Return [x, y] of the center of cell containing provided text 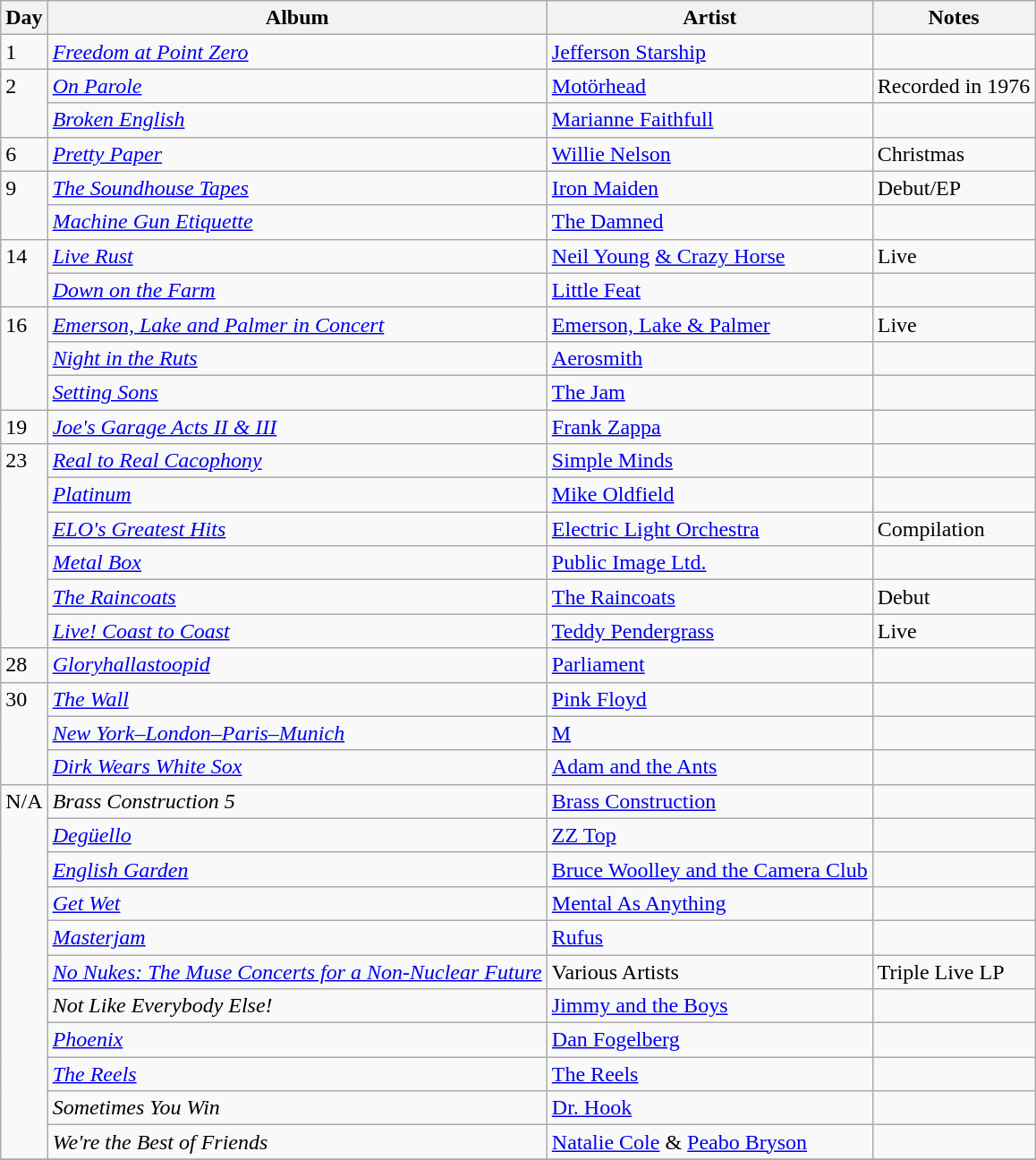
M [709, 733]
Debut/EP [954, 188]
Little Feat [709, 290]
ZZ Top [709, 835]
The Jam [709, 392]
Setting Sons [297, 392]
Christmas [954, 154]
Gloryhallastoopid [297, 665]
2 [24, 103]
Degüello [297, 835]
19 [24, 427]
On Parole [297, 86]
Debut [954, 597]
Pretty Paper [297, 154]
Mental As Anything [709, 903]
Bruce Woolley and the Camera Club [709, 869]
Machine Gun Etiquette [297, 222]
Mike Oldfield [709, 495]
Compilation [954, 529]
Brass Construction 5 [297, 801]
Freedom at Point Zero [297, 52]
N/A [24, 972]
6 [24, 154]
Get Wet [297, 903]
Real to Real Cacophony [297, 461]
Jimmy and the Boys [709, 1006]
Adam and the Ants [709, 767]
28 [24, 665]
The Soundhouse Tapes [297, 188]
Simple Minds [709, 461]
Various Artists [709, 971]
Parliament [709, 665]
Emerson, Lake and Palmer in Concert [297, 324]
Jefferson Starship [709, 52]
Dirk Wears White Sox [297, 767]
Dr. Hook [709, 1108]
Brass Construction [709, 801]
Artist [709, 18]
Live! Coast to Coast [297, 631]
Public Image Ltd. [709, 563]
No Nukes: The Muse Concerts for a Non-Nuclear Future [297, 971]
Teddy Pendergrass [709, 631]
Iron Maiden [709, 188]
ELO's Greatest Hits [297, 529]
Platinum [297, 495]
Frank Zappa [709, 427]
Neil Young & Crazy Horse [709, 256]
Aerosmith [709, 358]
Not Like Everybody Else! [297, 1006]
30 [24, 733]
English Garden [297, 869]
9 [24, 205]
Motörhead [709, 86]
Joe's Garage Acts II & III [297, 427]
The Wall [297, 699]
Masterjam [297, 937]
Down on the Farm [297, 290]
Rufus [709, 937]
Dan Fogelberg [709, 1040]
23 [24, 546]
Broken English [297, 120]
Recorded in 1976 [954, 86]
Day [24, 18]
Notes [954, 18]
Emerson, Lake & Palmer [709, 324]
We're the Best of Friends [297, 1142]
1 [24, 52]
The Damned [709, 222]
New York–London–Paris–Munich [297, 733]
Album [297, 18]
Night in the Ruts [297, 358]
Sometimes You Win [297, 1108]
Electric Light Orchestra [709, 529]
Pink Floyd [709, 699]
Natalie Cole & Peabo Bryson [709, 1142]
Metal Box [297, 563]
Triple Live LP [954, 971]
Phoenix [297, 1040]
14 [24, 273]
Live Rust [297, 256]
Willie Nelson [709, 154]
Marianne Faithfull [709, 120]
16 [24, 358]
